Find where the given text appears and provide that cell's center as (X, Y) coordinate. 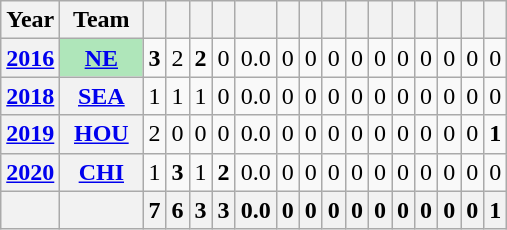
2018 (30, 96)
6 (178, 210)
7 (154, 210)
HOU (102, 134)
2019 (30, 134)
NE (102, 58)
2016 (30, 58)
Team (102, 20)
2020 (30, 172)
CHI (102, 172)
Year (30, 20)
SEA (102, 96)
